Locate the cell with the specified text and output its [x, y] center coordinate. 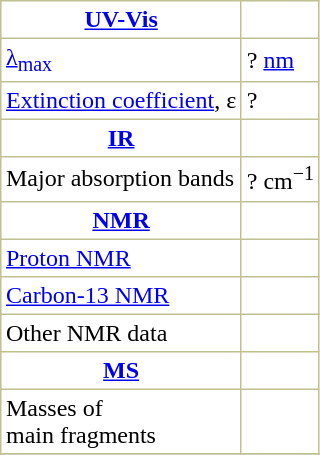
λmax [122, 60]
Proton NMR [122, 258]
MS [122, 370]
UV-Vis [122, 20]
Masses of main fragments [122, 421]
? nm [280, 60]
NMR [122, 220]
Other NMR data [122, 333]
? [280, 101]
Carbon-13 NMR [122, 295]
? cm−1 [280, 179]
Major absorption bands [122, 179]
IR [122, 139]
Extinction coefficient, ε [122, 101]
